Locate the cell with the specified text and output its (x, y) center coordinate. 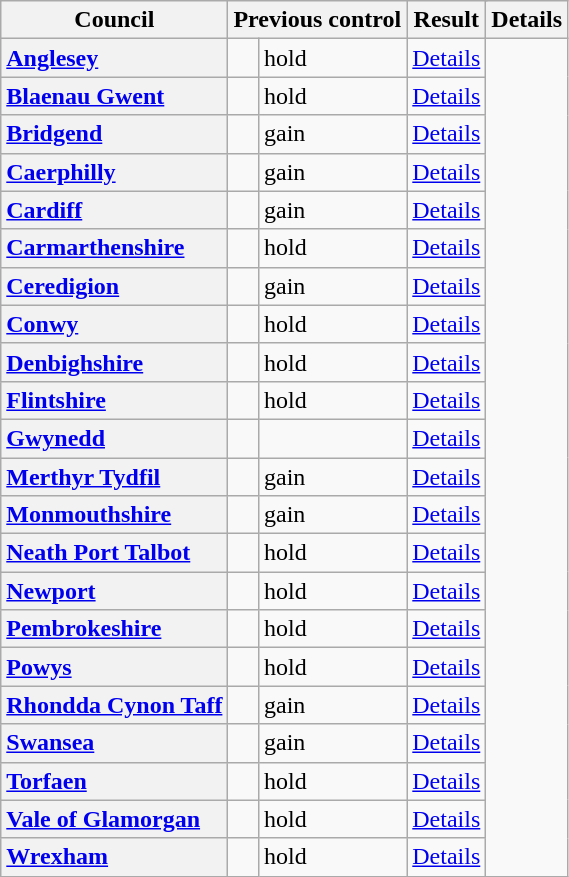
Vale of Glamorgan (114, 819)
Wrexham (114, 857)
Previous control (318, 20)
Merthyr Tydfil (114, 477)
Monmouthshire (114, 515)
Gwynedd (114, 438)
Council (114, 20)
Blaenau Gwent (114, 96)
Powys (114, 667)
Neath Port Talbot (114, 553)
Flintshire (114, 400)
Conwy (114, 324)
Result (446, 20)
Pembrokeshire (114, 629)
Bridgend (114, 134)
Swansea (114, 743)
Anglesey (114, 58)
Rhondda Cynon Taff (114, 705)
Carmarthenshire (114, 248)
Torfaen (114, 781)
Newport (114, 591)
Ceredigion (114, 286)
Caerphilly (114, 172)
Cardiff (114, 210)
Denbighshire (114, 362)
